Return [x, y] of the center of cell containing provided text 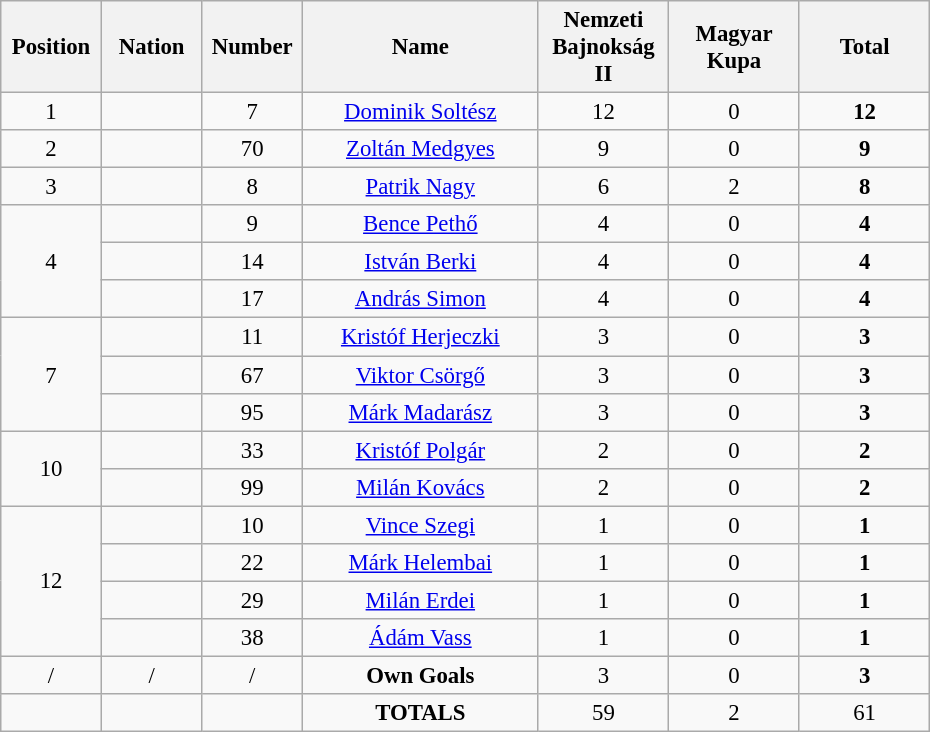
11 [252, 337]
Márk Helembai [421, 563]
Kristóf Herjeczki [421, 337]
59 [604, 713]
Zoltán Medgyes [421, 149]
Milán Erdei [421, 600]
Kristóf Polgár [421, 450]
TOTALS [421, 713]
29 [252, 600]
Dominik Soltész [421, 112]
Name [421, 47]
Viktor Csörgő [421, 375]
Own Goals [421, 675]
Nation [152, 47]
Magyar Kupa [734, 47]
Milán Kovács [421, 487]
61 [864, 713]
Ádám Vass [421, 638]
99 [252, 487]
14 [252, 262]
67 [252, 375]
Patrik Nagy [421, 187]
70 [252, 149]
Bence Pethő [421, 224]
András Simon [421, 299]
Total [864, 47]
17 [252, 299]
Number [252, 47]
38 [252, 638]
22 [252, 563]
István Berki [421, 262]
6 [604, 187]
Vince Szegi [421, 525]
33 [252, 450]
Position [52, 47]
Márk Madarász [421, 412]
95 [252, 412]
Nemzeti Bajnokság II [604, 47]
